Scan for the cell matching the given text and deliver its (X, Y) coordinate at center. 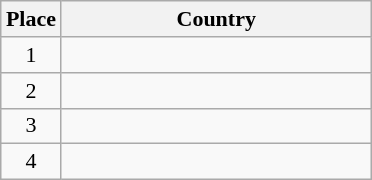
Place (31, 19)
2 (31, 90)
Country (216, 19)
4 (31, 162)
3 (31, 126)
1 (31, 55)
